Capture the cell that displays the provided text and extract its [X, Y] central coordinate. 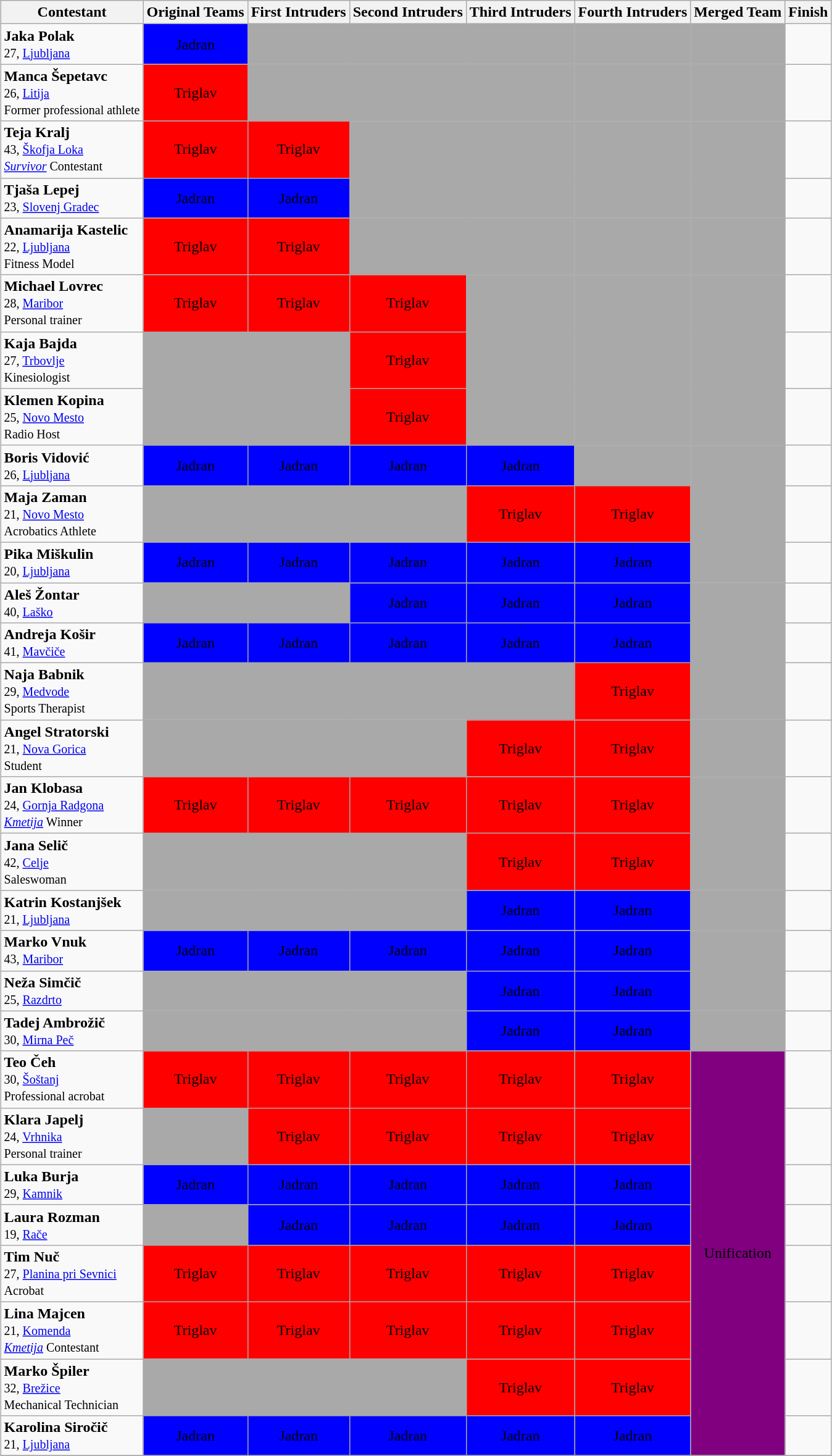
Unification [738, 1253]
Tadej Ambrožič30, Mirna Peč [72, 1031]
Klara Japelj24, VrhnikaPersonal trainer [72, 1136]
Andreja Košir41, Mavčiče [72, 643]
Finish [809, 12]
First Intruders [299, 12]
Third Intruders [520, 12]
Teja Kralj43, Škofja LokaSurvivor Contestant [72, 149]
Marko Vnuk43, Maribor [72, 951]
Lina Majcen21, KomendaKmetija Contestant [72, 1330]
Contestant [72, 12]
Aleš Žontar40, Laško [72, 603]
Maja Zaman21, Novo MestoAcrobatics Athlete [72, 514]
Klemen Kopina25, Novo MestoRadio Host [72, 417]
Laura Rozman19, Rače [72, 1225]
Merged Team [738, 12]
Marko Špiler32, BrežiceMechanical Technician [72, 1387]
Naja Babnik29, MedvodeSports Therapist [72, 692]
Jaka Polak27, Ljubljana [72, 44]
Tjaša Lepej23, Slovenj Gradec [72, 198]
Katrin Kostanjšek21, Ljubljana [72, 910]
Original Teams [195, 12]
Pika Miškulin20, Ljubljana [72, 562]
Anamarija Kastelic22, LjubljanaFitness Model [72, 246]
Angel Stratorski21, Nova GoricaStudent [72, 748]
Second Intruders [407, 12]
Boris Vidović26, Ljubljana [72, 466]
Jan Klobasa24, Gornja RadgonaKmetija Winner [72, 805]
Kaja Bajda27, TrbovljeKinesiologist [72, 360]
Michael Lovrec28, MariborPersonal trainer [72, 303]
Luka Burja29, Kamnik [72, 1184]
Teo Čeh30, ŠoštanjProfessional acrobat [72, 1079]
Neža Simčič25, Razdrto [72, 990]
Tim Nuč27, Planina pri SevniciAcrobat [72, 1273]
Fourth Intruders [633, 12]
Jana Selič42, CeljeSaleswoman [72, 862]
Manca Šepetavc26, LitijaFormer professional athlete [72, 93]
Karolina Siročič21, Ljubljana [72, 1436]
